Identify which cell holds the provided text, then report its (x, y) central coordinate. 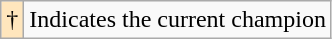
† (12, 20)
Indicates the current champion (178, 20)
